Extract the (x, y) coordinate from the center of the cell holding the provided text.  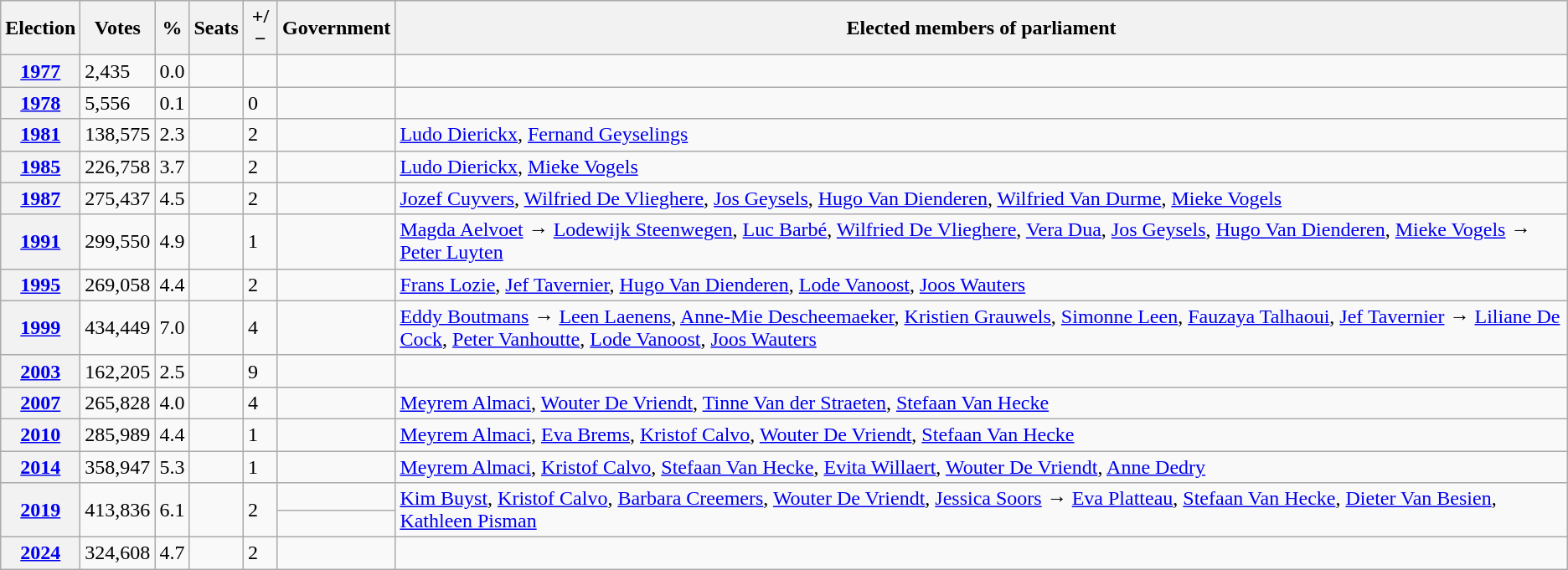
1985 (40, 167)
138,575 (117, 135)
2014 (40, 466)
1987 (40, 198)
Votes (117, 28)
5.3 (173, 466)
2003 (40, 371)
2007 (40, 403)
Government (336, 28)
Jozef Cuyvers, Wilfried De Vlieghere, Jos Geysels, Hugo Van Dienderen, Wilfried Van Durme, Mieke Vogels (982, 198)
Election (40, 28)
265,828 (117, 403)
2,435 (117, 71)
4.7 (173, 553)
285,989 (117, 434)
1977 (40, 71)
0.1 (173, 103)
Frans Lozie, Jef Tavernier, Hugo Van Dienderen, Lode Vanoost, Joos Wauters (982, 285)
5,556 (117, 103)
Seats (216, 28)
4.0 (173, 403)
7.0 (173, 328)
162,205 (117, 371)
2010 (40, 434)
9 (260, 371)
Meyrem Almaci, Eva Brems, Kristof Calvo, Wouter De Vriendt, Stefaan Van Hecke (982, 434)
1981 (40, 135)
2024 (40, 553)
226,758 (117, 167)
2.5 (173, 371)
413,836 (117, 511)
324,608 (117, 553)
358,947 (117, 466)
299,550 (117, 241)
0.0 (173, 71)
Ludo Dierickx, Fernand Geyselings (982, 135)
4.5 (173, 198)
1995 (40, 285)
0 (260, 103)
% (173, 28)
1999 (40, 328)
1991 (40, 241)
Elected members of parliament (982, 28)
434,449 (117, 328)
6.1 (173, 511)
Meyrem Almaci, Kristof Calvo, Stefaan Van Hecke, Evita Willaert, Wouter De Vriendt, Anne Dedry (982, 466)
Kim Buyst, Kristof Calvo, Barbara Creemers, Wouter De Vriendt, Jessica Soors → Eva Platteau, Stefaan Van Hecke, Dieter Van Besien, Kathleen Pisman (982, 511)
4.9 (173, 241)
1978 (40, 103)
Magda Aelvoet → Lodewijk Steenwegen, Luc Barbé, Wilfried De Vlieghere, Vera Dua, Jos Geysels, Hugo Van Dienderen, Mieke Vogels → Peter Luyten (982, 241)
269,058 (117, 285)
2.3 (173, 135)
3.7 (173, 167)
2019 (40, 511)
275,437 (117, 198)
+/− (260, 28)
Ludo Dierickx, Mieke Vogels (982, 167)
Meyrem Almaci, Wouter De Vriendt, Tinne Van der Straeten, Stefaan Van Hecke (982, 403)
